For the text-containing cell, return its midpoint in (x, y) coordinate format. 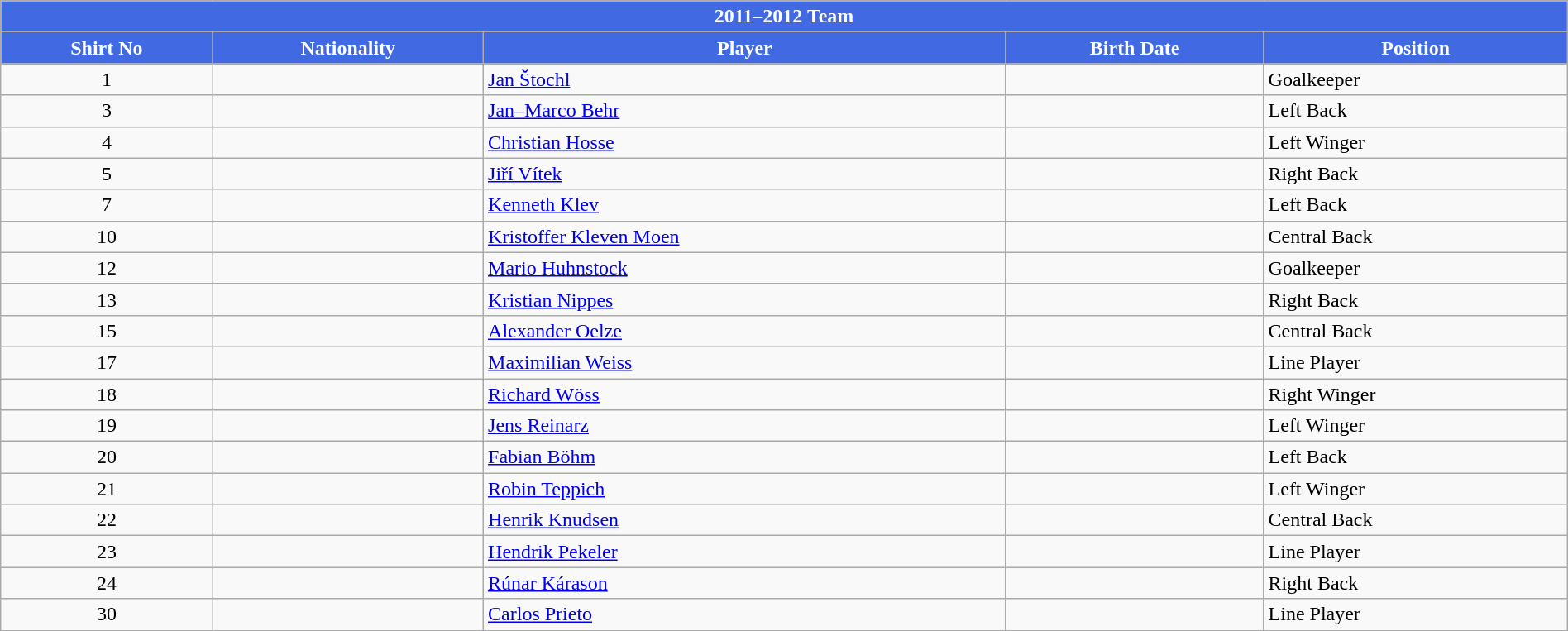
1 (107, 79)
Jens Reinarz (745, 426)
12 (107, 268)
4 (107, 142)
Robin Teppich (745, 489)
Fabian Böhm (745, 457)
21 (107, 489)
22 (107, 520)
18 (107, 394)
5 (107, 174)
3 (107, 111)
7 (107, 205)
Nationality (347, 48)
Shirt No (107, 48)
Alexander Oelze (745, 331)
Christian Hosse (745, 142)
Carlos Prieto (745, 614)
Jiří Vítek (745, 174)
20 (107, 457)
Kenneth Klev (745, 205)
Hendrik Pekeler (745, 552)
Birth Date (1135, 48)
Maximilian Weiss (745, 362)
23 (107, 552)
Kristian Nippes (745, 299)
Rúnar Kárason (745, 583)
2011–2012 Team (784, 17)
Right Winger (1416, 394)
Jan Štochl (745, 79)
Position (1416, 48)
Jan–Marco Behr (745, 111)
10 (107, 237)
13 (107, 299)
30 (107, 614)
19 (107, 426)
24 (107, 583)
15 (107, 331)
Player (745, 48)
Kristoffer Kleven Moen (745, 237)
Henrik Knudsen (745, 520)
Richard Wöss (745, 394)
Mario Huhnstock (745, 268)
17 (107, 362)
